Output the [X, Y] coordinate of the center of the cell containing the given text.  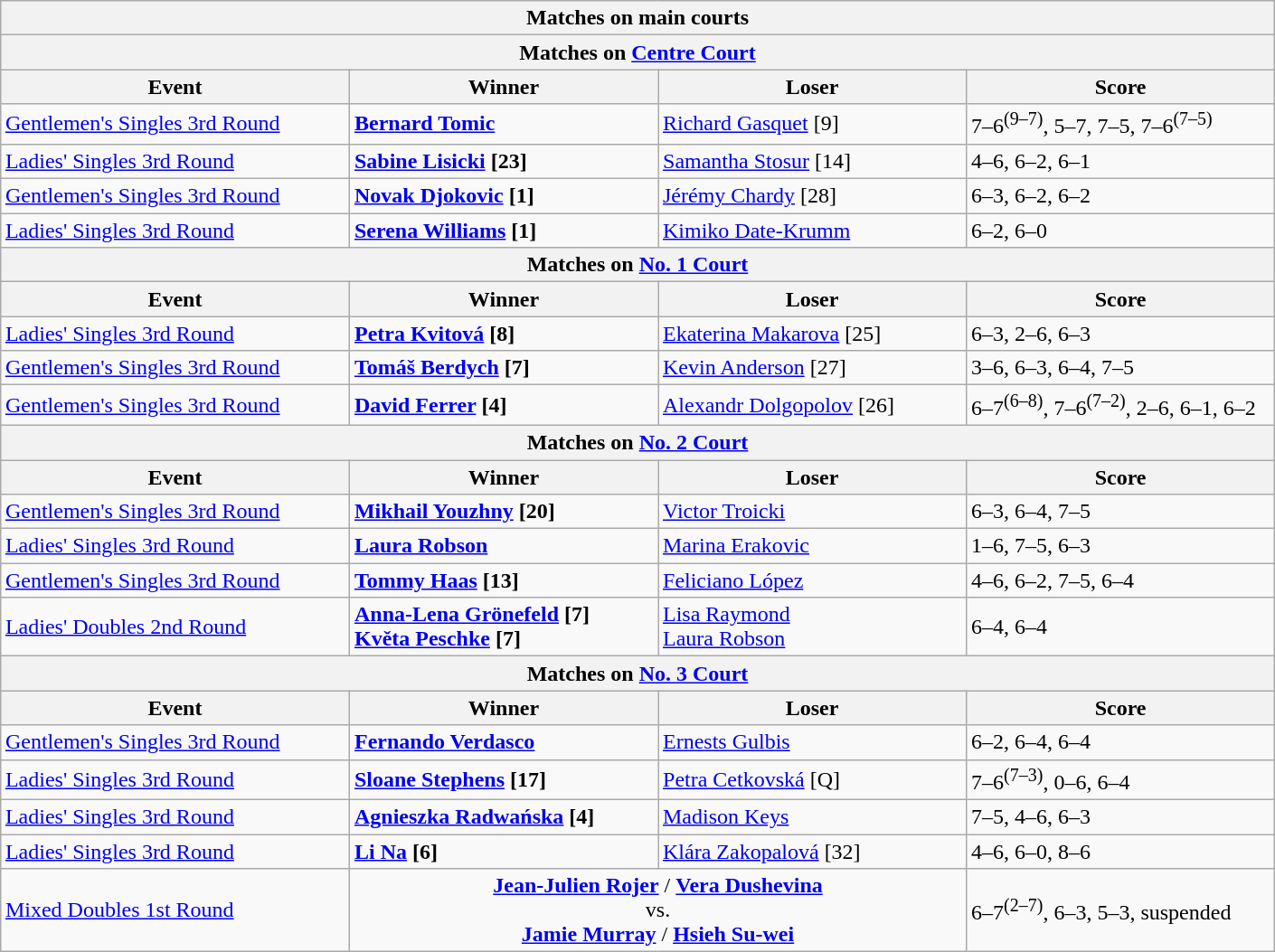
Anna-Lena Grönefeld [7] Květa Peschke [7] [503, 627]
6–7(2–7), 6–3, 5–3, suspended [1121, 910]
Kimiko Date-Krumm [812, 231]
6–3, 6–2, 6–2 [1121, 196]
7–6(7–3), 0–6, 6–4 [1121, 779]
David Ferrer [4] [503, 405]
4–6, 6–2, 6–1 [1121, 161]
Ladies' Doubles 2nd Round [175, 627]
4–6, 6–0, 8–6 [1121, 852]
Mixed Doubles 1st Round [175, 910]
Victor Troicki [812, 512]
Matches on Centre Court [637, 52]
6–3, 2–6, 6–3 [1121, 334]
Matches on No. 1 Court [637, 265]
Mikhail Youzhny [20] [503, 512]
4–6, 6–2, 7–5, 6–4 [1121, 580]
Marina Erakovic [812, 546]
6–2, 6–0 [1121, 231]
Laura Robson [503, 546]
Richard Gasquet [9] [812, 125]
3–6, 6–3, 6–4, 7–5 [1121, 368]
Petra Kvitová [8] [503, 334]
Serena Williams [1] [503, 231]
Sloane Stephens [17] [503, 779]
6–3, 6–4, 7–5 [1121, 512]
Agnieszka Radwańska [4] [503, 817]
7–6(9–7), 5–7, 7–5, 7–6(7–5) [1121, 125]
6–7(6–8), 7–6(7–2), 2–6, 6–1, 6–2 [1121, 405]
Kevin Anderson [27] [812, 368]
Lisa Raymond Laura Robson [812, 627]
Matches on main courts [637, 18]
Jean-Julien Rojer / Vera Dushevinavs. Jamie Murray / Hsieh Su-wei [657, 910]
Feliciano López [812, 580]
Tomáš Berdych [7] [503, 368]
Sabine Lisicki [23] [503, 161]
6–2, 6–4, 6–4 [1121, 742]
7–5, 4–6, 6–3 [1121, 817]
Bernard Tomic [503, 125]
Petra Cetkovská [Q] [812, 779]
Ernests Gulbis [812, 742]
Novak Djokovic [1] [503, 196]
Matches on No. 2 Court [637, 442]
Fernando Verdasco [503, 742]
Li Na [6] [503, 852]
Jérémy Chardy [28] [812, 196]
6–4, 6–4 [1121, 627]
Klára Zakopalová [32] [812, 852]
Samantha Stosur [14] [812, 161]
Alexandr Dolgopolov [26] [812, 405]
Madison Keys [812, 817]
Matches on No. 3 Court [637, 674]
Ekaterina Makarova [25] [812, 334]
1–6, 7–5, 6–3 [1121, 546]
Tommy Haas [13] [503, 580]
